Provide the [x, y] coordinate of the cell's center where the given text is located.  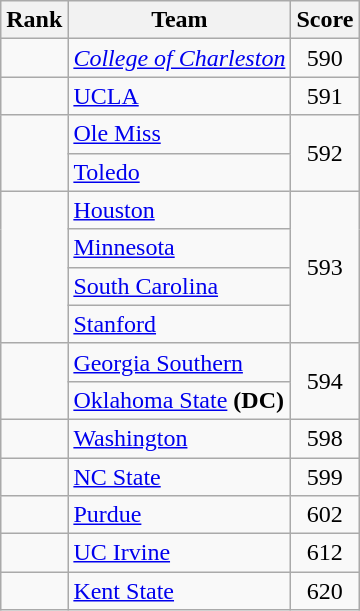
Rank [34, 20]
Purdue [180, 515]
South Carolina [180, 286]
NC State [180, 477]
Stanford [180, 324]
Washington [180, 438]
Score [325, 20]
Minnesota [180, 248]
College of Charleston [180, 58]
Kent State [180, 591]
590 [325, 58]
620 [325, 591]
602 [325, 515]
Ole Miss [180, 134]
598 [325, 438]
UCLA [180, 96]
593 [325, 267]
591 [325, 96]
UC Irvine [180, 553]
Georgia Southern [180, 362]
594 [325, 381]
Team [180, 20]
599 [325, 477]
592 [325, 153]
Houston [180, 210]
612 [325, 553]
Toledo [180, 172]
Oklahoma State (DC) [180, 400]
